For the text-containing cell, return its midpoint in [X, Y] coordinate format. 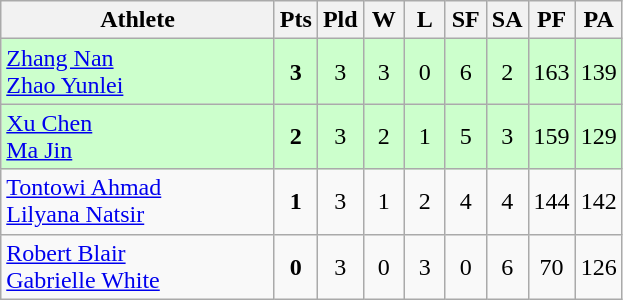
Robert Blair Gabrielle White [138, 266]
142 [598, 202]
W [384, 20]
Tontowi Ahmad Lilyana Natsir [138, 202]
SF [466, 20]
L [424, 20]
159 [552, 136]
Xu Chen Ma Jin [138, 136]
SA [507, 20]
163 [552, 72]
Pld [340, 20]
Zhang Nan Zhao Yunlei [138, 72]
144 [552, 202]
139 [598, 72]
Pts [296, 20]
PF [552, 20]
70 [552, 266]
Athlete [138, 20]
PA [598, 20]
126 [598, 266]
5 [466, 136]
129 [598, 136]
